Identify which cell holds the provided text, then report its (x, y) central coordinate. 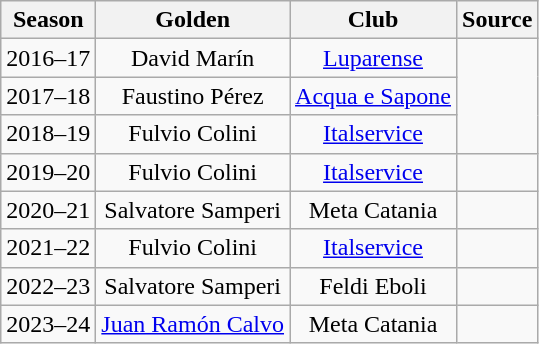
2022–23 (48, 286)
2017–18 (48, 96)
Golden (193, 20)
Luparense (374, 58)
2023–24 (48, 324)
David Marín (193, 58)
2016–17 (48, 58)
Season (48, 20)
2018–19 (48, 134)
Feldi Eboli (374, 286)
Acqua e Sapone (374, 96)
Source (498, 20)
2020–21 (48, 210)
2021–22 (48, 248)
Faustino Pérez (193, 96)
Club (374, 20)
Juan Ramón Calvo (193, 324)
2019–20 (48, 172)
